Determine the [x, y] coordinate at the center of the cell enclosing the given text.  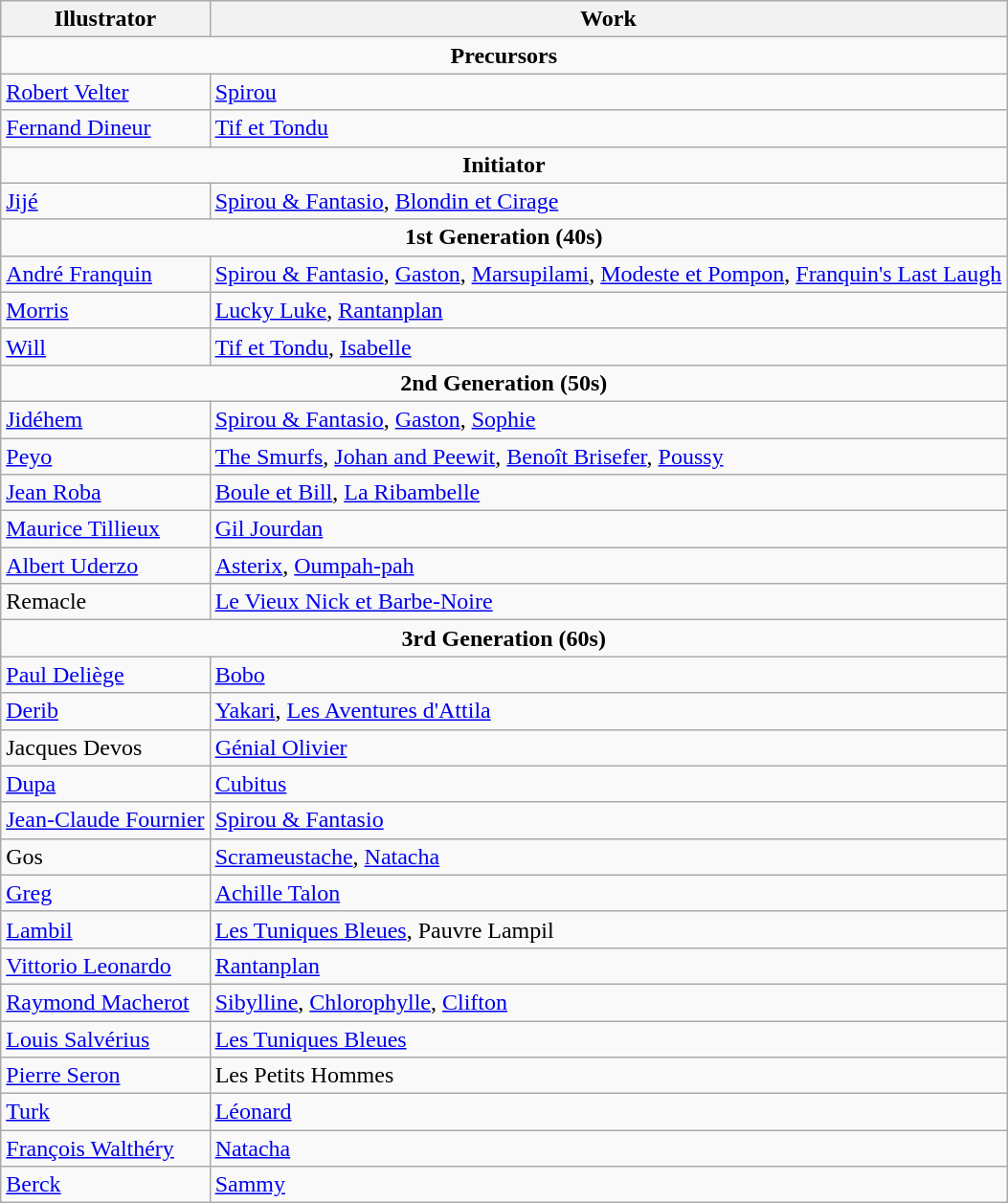
Scrameustache, Natacha [609, 857]
Turk [105, 1112]
Spirou & Fantasio, Gaston, Sophie [609, 419]
Yakari, Les Aventures d'Attila [609, 711]
Spirou & Fantasio, Blondin et Cirage [609, 201]
Albert Uderzo [105, 566]
Sibylline, Chlorophylle, Clifton [609, 1002]
Achille Talon [609, 893]
Initiator [504, 165]
Les Petits Hommes [609, 1076]
Robert Velter [105, 92]
Jean Roba [105, 493]
Peyo [105, 457]
Derib [105, 711]
Vittorio Leonardo [105, 966]
Léonard [609, 1112]
Will [105, 346]
Precursors [504, 56]
Natacha [609, 1148]
Génial Olivier [609, 747]
Spirou [609, 92]
Spirou & Fantasio, Gaston, Marsupilami, Modeste et Pompon, Franquin's Last Laugh [609, 274]
Cubitus [609, 784]
Les Tuniques Bleues [609, 1038]
Pierre Seron [105, 1076]
Bobo [609, 675]
Asterix, Oumpah-pah [609, 566]
Illustrator [105, 19]
Greg [105, 893]
Lucky Luke, Rantanplan [609, 310]
Maurice Tillieux [105, 529]
Jacques Devos [105, 747]
Jidéhem [105, 419]
The Smurfs, Johan and Peewit, Benoît Brisefer, Poussy [609, 457]
2nd Generation (50s) [504, 383]
Tif et Tondu, Isabelle [609, 346]
Gil Jourdan [609, 529]
Louis Salvérius [105, 1038]
Spirou & Fantasio [609, 820]
Lambil [105, 929]
Rantanplan [609, 966]
Work [609, 19]
Morris [105, 310]
Gos [105, 857]
André Franquin [105, 274]
3rd Generation (60s) [504, 638]
Boule et Bill, La Ribambelle [609, 493]
1st Generation (40s) [504, 237]
Raymond Macherot [105, 1002]
François Walthéry [105, 1148]
Sammy [609, 1185]
Berck [105, 1185]
Jijé [105, 201]
Tif et Tondu [609, 128]
Jean-Claude Fournier [105, 820]
Le Vieux Nick et Barbe-Noire [609, 602]
Remacle [105, 602]
Paul Deliège [105, 675]
Les Tuniques Bleues, Pauvre Lampil [609, 929]
Dupa [105, 784]
Fernand Dineur [105, 128]
